Identify which cell holds the provided text, then report its [X, Y] central coordinate. 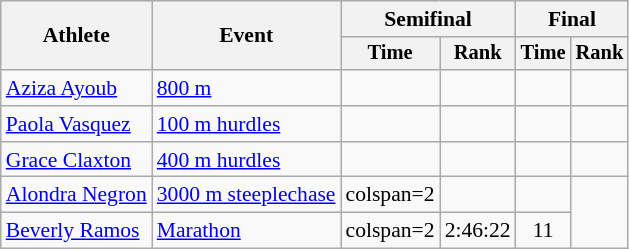
Beverly Ramos [76, 231]
800 m [246, 88]
Athlete [76, 36]
Grace Claxton [76, 160]
400 m hurdles [246, 160]
Semifinal [428, 19]
3000 m steeplechase [246, 195]
Alondra Negron [76, 195]
Paola Vasquez [76, 124]
11 [544, 231]
100 m hurdles [246, 124]
Event [246, 36]
2:46:22 [478, 231]
Final [572, 19]
Aziza Ayoub [76, 88]
Marathon [246, 231]
